Find where the given text appears and provide that cell's center as (x, y) coordinate. 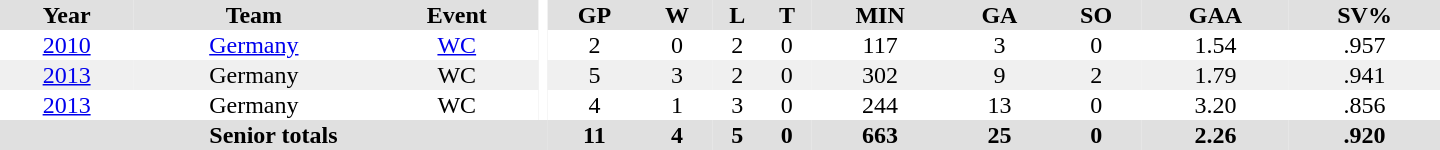
Year (66, 15)
244 (880, 105)
SV% (1364, 15)
11 (594, 135)
Team (254, 15)
117 (880, 45)
MIN (880, 15)
2010 (66, 45)
.856 (1364, 105)
9 (999, 75)
W (678, 15)
2.26 (1216, 135)
.957 (1364, 45)
1.79 (1216, 75)
25 (999, 135)
Event (456, 15)
663 (880, 135)
1.54 (1216, 45)
3.20 (1216, 105)
GA (999, 15)
Senior totals (274, 135)
SO (1096, 15)
13 (999, 105)
.941 (1364, 75)
L (737, 15)
1 (678, 105)
.920 (1364, 135)
GP (594, 15)
T (787, 15)
GAA (1216, 15)
302 (880, 75)
